Locate the cell with the specified text and output its [X, Y] center coordinate. 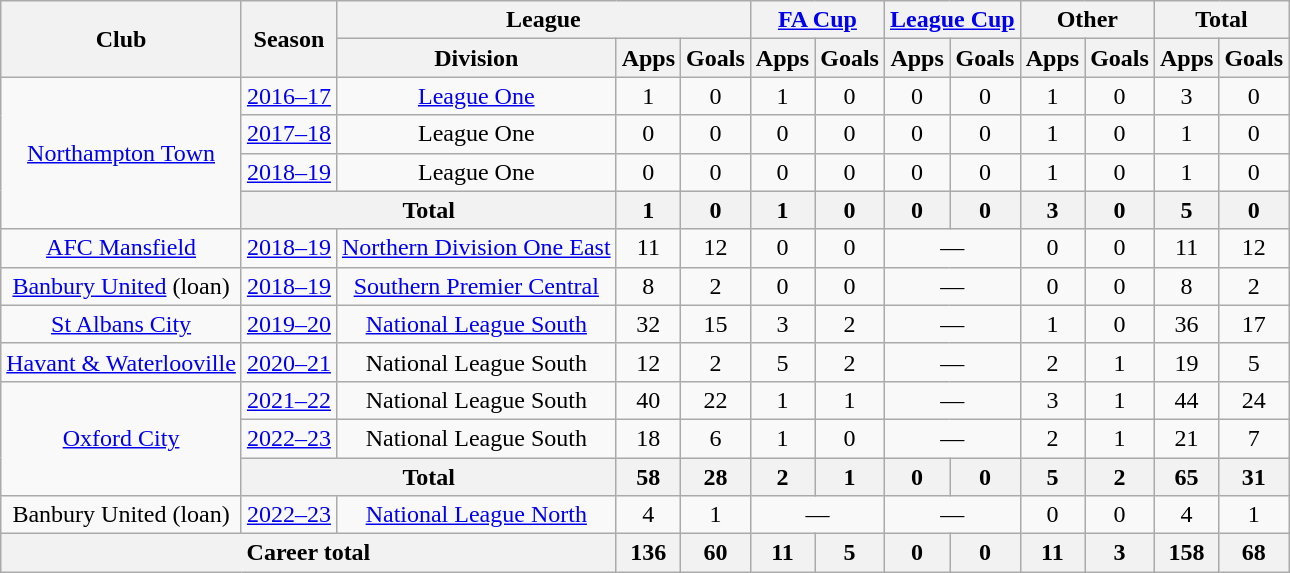
60 [716, 553]
AFC Mansfield [122, 248]
65 [1186, 477]
21 [1186, 438]
League [543, 20]
Northern Division One East [476, 248]
FA Cup [817, 20]
136 [648, 553]
2017–18 [288, 134]
68 [1254, 553]
Northampton Town [122, 153]
6 [716, 438]
Club [122, 39]
League Cup [952, 20]
2021–22 [288, 400]
15 [716, 324]
28 [716, 477]
40 [648, 400]
Other [1087, 20]
National League North [476, 515]
Division [476, 58]
24 [1254, 400]
Oxford City [122, 438]
Season [288, 39]
32 [648, 324]
36 [1186, 324]
2020–21 [288, 362]
7 [1254, 438]
19 [1186, 362]
Havant & Waterlooville [122, 362]
31 [1254, 477]
158 [1186, 553]
2019–20 [288, 324]
44 [1186, 400]
18 [648, 438]
22 [716, 400]
58 [648, 477]
17 [1254, 324]
St Albans City [122, 324]
Southern Premier Central [476, 286]
Career total [308, 553]
2016–17 [288, 96]
